Determine the (x, y) coordinate at the center of the cell enclosing the given text.  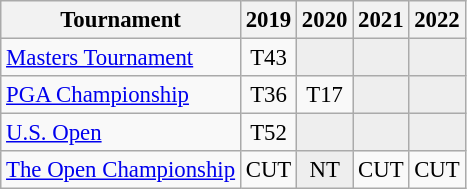
2022 (437, 20)
T52 (268, 133)
The Open Championship (121, 170)
2021 (381, 20)
U.S. Open (121, 133)
2019 (268, 20)
T36 (268, 95)
Tournament (121, 20)
NT (325, 170)
2020 (325, 20)
T43 (268, 58)
T17 (325, 95)
PGA Championship (121, 95)
Masters Tournament (121, 58)
